Determine the (X, Y) coordinate at the center of the cell enclosing the given text.  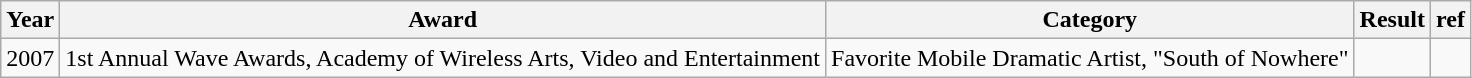
1st Annual Wave Awards, Academy of Wireless Arts, Video and Entertainment (443, 58)
ref (1450, 20)
Award (443, 20)
Year (30, 20)
2007 (30, 58)
Category (1090, 20)
Result (1392, 20)
Favorite Mobile Dramatic Artist, "South of Nowhere" (1090, 58)
